Output the (X, Y) coordinate of the center of the cell containing the given text.  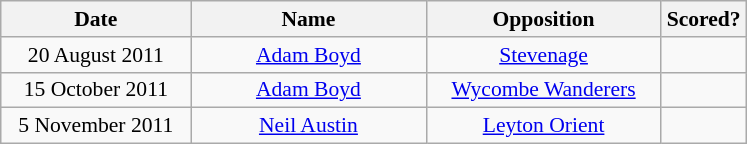
Scored? (704, 19)
Name (308, 19)
20 August 2011 (96, 55)
Leyton Orient (544, 126)
Date (96, 19)
Wycombe Wanderers (544, 90)
Neil Austin (308, 126)
15 October 2011 (96, 90)
5 November 2011 (96, 126)
Stevenage (544, 55)
Opposition (544, 19)
